Locate the cell with the specified text and output its [x, y] center coordinate. 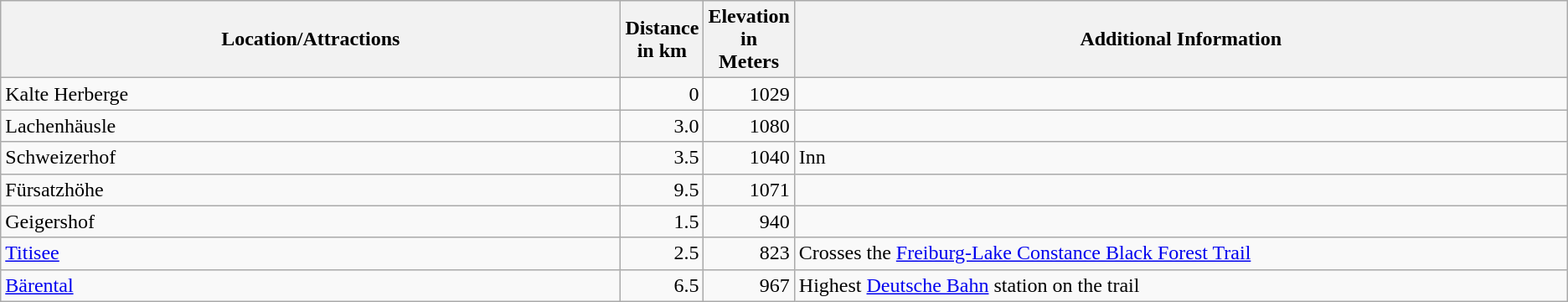
1029 [749, 94]
Bärental [311, 285]
6.5 [662, 285]
9.5 [662, 190]
3.0 [662, 126]
Geigershof [311, 221]
0 [662, 94]
Inn [1181, 158]
1071 [749, 190]
1040 [749, 158]
967 [749, 285]
Titisee [311, 253]
2.5 [662, 253]
1080 [749, 126]
Additional Information [1181, 39]
Crosses the Freiburg-Lake Constance Black Forest Trail [1181, 253]
Location/Attractions [311, 39]
Highest Deutsche Bahn station on the trail [1181, 285]
Lachenhäusle [311, 126]
940 [749, 221]
Fürsatzhöhe [311, 190]
Kalte Herberge [311, 94]
3.5 [662, 158]
823 [749, 253]
1.5 [662, 221]
Elevation in Meters [749, 39]
Schweizerhof [311, 158]
Distance in km [662, 39]
